Return the (x, y) coordinate for the center point of the cell that contains the specified text.  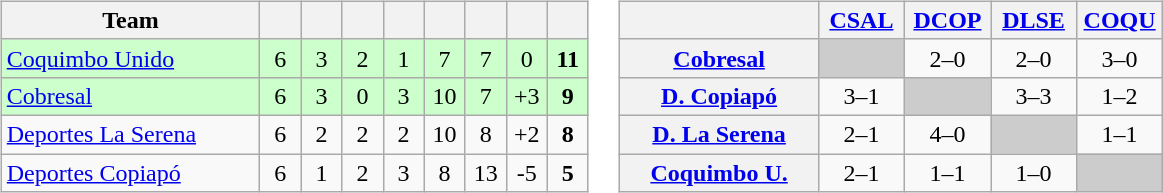
1–0 (1033, 173)
-5 (526, 173)
Coquimbo Unido (130, 58)
1–2 (1120, 96)
DLSE (1033, 20)
11 (568, 58)
COQU (1120, 20)
Coquimbo U. (720, 173)
+2 (526, 134)
D. La Serena (720, 134)
3–3 (1033, 96)
D. Copiapó (720, 96)
Deportes Copiapó (130, 173)
3–0 (1120, 58)
5 (568, 173)
Team (130, 20)
DCOP (947, 20)
4–0 (947, 134)
Deportes La Serena (130, 134)
13 (486, 173)
9 (568, 96)
CSAL (861, 20)
+3 (526, 96)
3–1 (861, 96)
